Determine the (X, Y) coordinate at the center of the cell enclosing the given text.  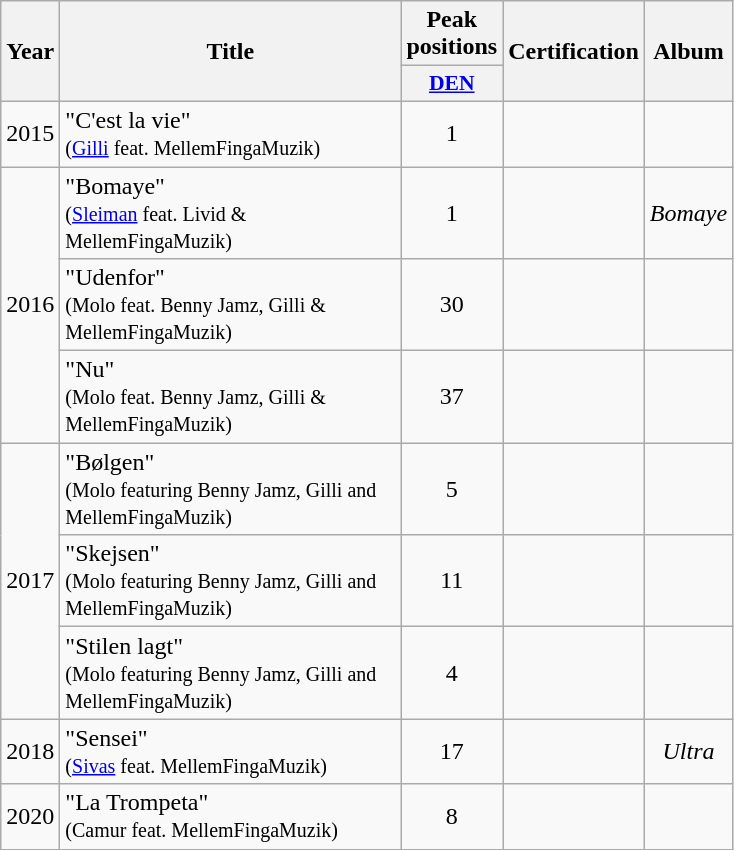
"Stilen lagt" (Molo featuring Benny Jamz, Gilli and MellemFingaMuzik) (230, 673)
Certification (574, 52)
"Nu" (Molo feat. Benny Jamz, Gilli & MellemFingaMuzik) (230, 397)
"Skejsen" (Molo featuring Benny Jamz, Gilli and MellemFingaMuzik) (230, 581)
2016 (30, 304)
17 (452, 752)
11 (452, 581)
30 (452, 305)
2020 (30, 816)
"Bomaye" (Sleiman feat. Livid & MellemFingaMuzik) (230, 212)
Year (30, 52)
2017 (30, 581)
5 (452, 489)
"C'est la vie" (Gilli feat. MellemFingaMuzik) (230, 134)
2018 (30, 752)
"Sensei" (Sivas feat. MellemFingaMuzik) (230, 752)
4 (452, 673)
"La Trompeta" (Camur feat. MellemFingaMuzik) (230, 816)
Album (688, 52)
Title (230, 52)
Bomaye (688, 212)
2015 (30, 134)
8 (452, 816)
Ultra (688, 752)
"Udenfor" (Molo feat. Benny Jamz, Gilli & MellemFingaMuzik) (230, 305)
"Bølgen" (Molo featuring Benny Jamz, Gilli and MellemFingaMuzik) (230, 489)
37 (452, 397)
DEN (452, 84)
Peak positions (452, 34)
